Return the (x, y) coordinate for the center point of the cell that contains the specified text.  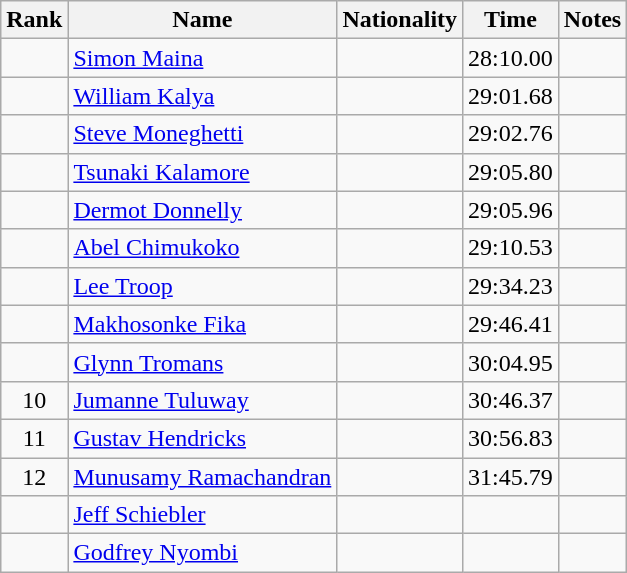
William Kalya (202, 96)
Godfrey Nyombi (202, 553)
Dermot Donnelly (202, 210)
30:04.95 (511, 362)
Abel Chimukoko (202, 248)
29:10.53 (511, 248)
12 (34, 477)
Steve Moneghetti (202, 134)
31:45.79 (511, 477)
Munusamy Ramachandran (202, 477)
29:02.76 (511, 134)
Lee Troop (202, 286)
Nationality (400, 20)
29:46.41 (511, 324)
29:05.96 (511, 210)
10 (34, 400)
29:34.23 (511, 286)
Jeff Schiebler (202, 515)
Tsunaki Kalamore (202, 172)
30:46.37 (511, 400)
Simon Maina (202, 58)
28:10.00 (511, 58)
Rank (34, 20)
Jumanne Tuluway (202, 400)
Time (511, 20)
Makhosonke Fika (202, 324)
30:56.83 (511, 438)
29:05.80 (511, 172)
29:01.68 (511, 96)
Gustav Hendricks (202, 438)
Glynn Tromans (202, 362)
Notes (592, 20)
11 (34, 438)
Name (202, 20)
